Locate the cell with the specified text and output its [X, Y] center coordinate. 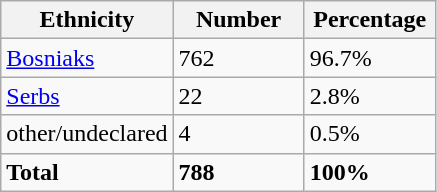
Percentage [370, 20]
2.8% [370, 96]
Bosniaks [87, 58]
Number [238, 20]
22 [238, 96]
other/undeclared [87, 134]
100% [370, 172]
788 [238, 172]
4 [238, 134]
762 [238, 58]
0.5% [370, 134]
Serbs [87, 96]
Total [87, 172]
96.7% [370, 58]
Ethnicity [87, 20]
